Return (X, Y) of the center of cell containing provided text 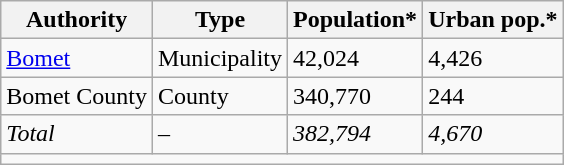
County (220, 96)
Bomet County (77, 96)
Municipality (220, 58)
Bomet (77, 58)
Population* (356, 20)
4,670 (493, 134)
Total (77, 134)
244 (493, 96)
4,426 (493, 58)
Type (220, 20)
Urban pop.* (493, 20)
42,024 (356, 58)
382,794 (356, 134)
340,770 (356, 96)
– (220, 134)
Authority (77, 20)
